Detect which cell encompasses the target text, then output its (x, y) center coordinate. 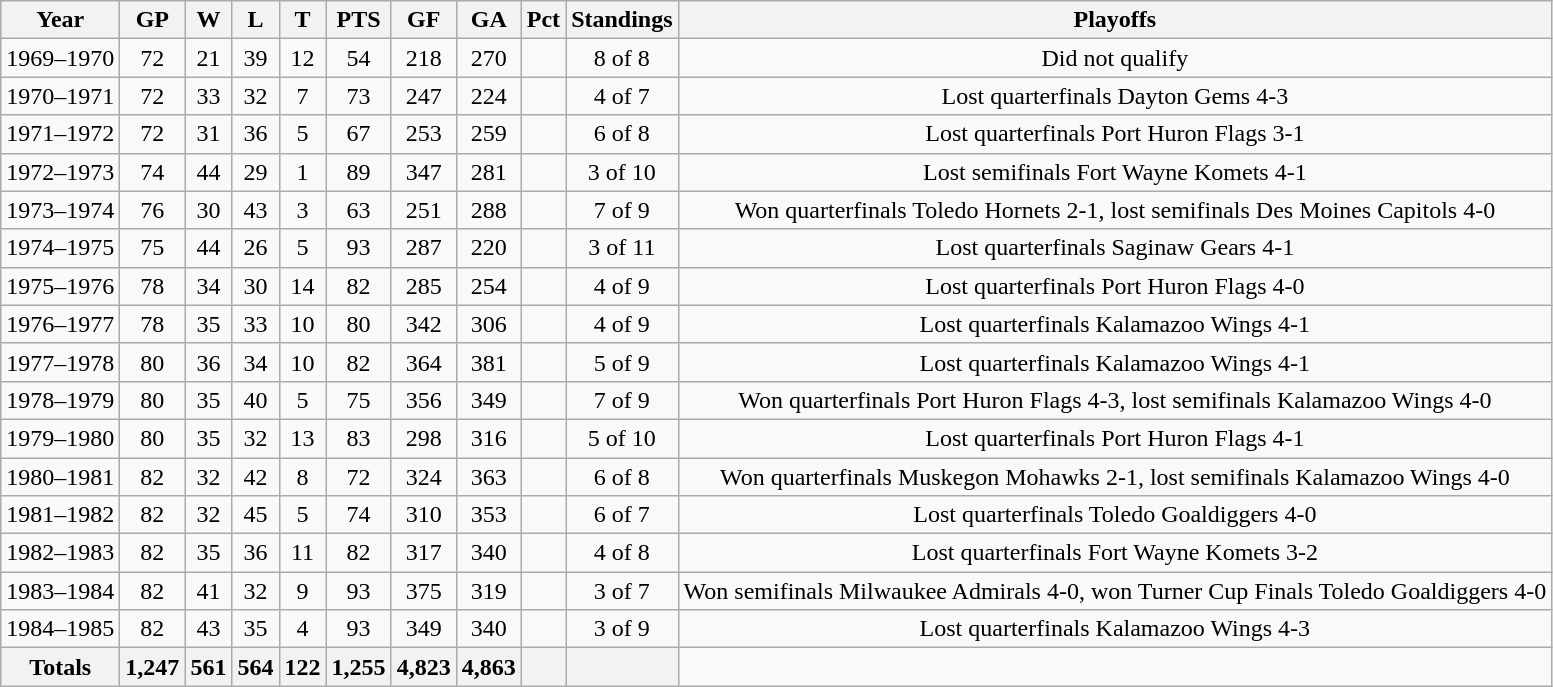
1978–1979 (60, 400)
GF (424, 20)
319 (488, 591)
29 (256, 172)
1981–1982 (60, 515)
Won quarterfinals Toledo Hornets 2-1, lost semifinals Des Moines Capitols 4-0 (1115, 210)
1,247 (152, 667)
254 (488, 286)
Lost quarterfinals Toledo Goaldiggers 4-0 (1115, 515)
287 (424, 248)
4 (302, 629)
1980–1981 (60, 477)
8 of 8 (622, 58)
363 (488, 477)
288 (488, 210)
324 (424, 477)
247 (424, 96)
Standings (622, 20)
T (302, 20)
4,863 (488, 667)
564 (256, 667)
31 (208, 134)
561 (208, 667)
83 (358, 438)
3 of 10 (622, 172)
67 (358, 134)
1984–1985 (60, 629)
21 (208, 58)
Playoffs (1115, 20)
Totals (60, 667)
364 (424, 362)
1982–1983 (60, 553)
26 (256, 248)
Lost quarterfinals Saginaw Gears 4-1 (1115, 248)
218 (424, 58)
224 (488, 96)
41 (208, 591)
PTS (358, 20)
1975–1976 (60, 286)
353 (488, 515)
4 of 7 (622, 96)
1 (302, 172)
Lost quarterfinals Port Huron Flags 4-0 (1115, 286)
Won quarterfinals Muskegon Mohawks 2-1, lost semifinals Kalamazoo Wings 4-0 (1115, 477)
11 (302, 553)
89 (358, 172)
342 (424, 324)
42 (256, 477)
381 (488, 362)
40 (256, 400)
375 (424, 591)
270 (488, 58)
285 (424, 286)
259 (488, 134)
6 of 7 (622, 515)
5 of 10 (622, 438)
W (208, 20)
Lost quarterfinals Fort Wayne Komets 3-2 (1115, 553)
1979–1980 (60, 438)
356 (424, 400)
GA (488, 20)
63 (358, 210)
1973–1974 (60, 210)
Lost quarterfinals Port Huron Flags 3-1 (1115, 134)
Lost semifinals Fort Wayne Komets 4-1 (1115, 172)
76 (152, 210)
45 (256, 515)
8 (302, 477)
251 (424, 210)
Year (60, 20)
316 (488, 438)
39 (256, 58)
4,823 (424, 667)
Won quarterfinals Port Huron Flags 4-3, lost semifinals Kalamazoo Wings 4-0 (1115, 400)
1972–1973 (60, 172)
3 of 7 (622, 591)
Lost quarterfinals Dayton Gems 4-3 (1115, 96)
L (256, 20)
13 (302, 438)
73 (358, 96)
1969–1970 (60, 58)
1983–1984 (60, 591)
1976–1977 (60, 324)
3 of 11 (622, 248)
Won semifinals Milwaukee Admirals 4-0, won Turner Cup Finals Toledo Goaldiggers 4-0 (1115, 591)
347 (424, 172)
310 (424, 515)
3 (302, 210)
1974–1975 (60, 248)
3 of 9 (622, 629)
9 (302, 591)
1,255 (358, 667)
54 (358, 58)
1971–1972 (60, 134)
Did not qualify (1115, 58)
1977–1978 (60, 362)
14 (302, 286)
4 of 8 (622, 553)
12 (302, 58)
317 (424, 553)
Lost quarterfinals Kalamazoo Wings 4-3 (1115, 629)
281 (488, 172)
122 (302, 667)
5 of 9 (622, 362)
Pct (543, 20)
GP (152, 20)
7 (302, 96)
253 (424, 134)
Lost quarterfinals Port Huron Flags 4-1 (1115, 438)
306 (488, 324)
1970–1971 (60, 96)
298 (424, 438)
220 (488, 248)
